Return the (X, Y) coordinate for the center point of the cell that contains the specified text.  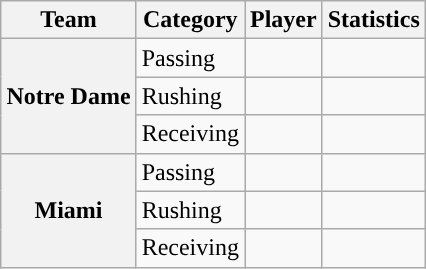
Category (190, 20)
Team (68, 20)
Player (283, 20)
Miami (68, 210)
Statistics (374, 20)
Notre Dame (68, 96)
